Search for the cell housing the specified text and yield its [X, Y] center coordinate. 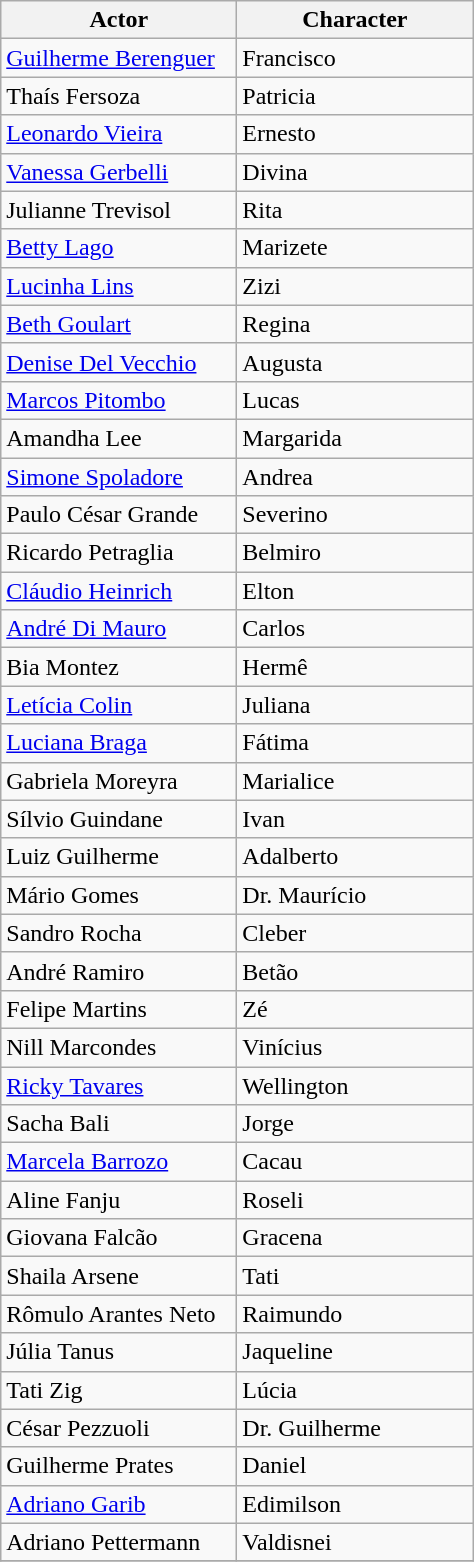
Nill Marcondes [119, 1047]
Mário Gomes [119, 895]
Roseli [355, 1200]
Jaqueline [355, 1352]
Júlia Tanus [119, 1352]
Luciana Braga [119, 743]
Felipe Martins [119, 1009]
Sandro Rocha [119, 933]
Guilherme Prates [119, 1466]
Simone Spoladore [119, 477]
Rômulo Arantes Neto [119, 1314]
Ricardo Petraglia [119, 553]
Zé [355, 1009]
Margarida [355, 438]
Dr. Maurício [355, 895]
Ricky Tavares [119, 1085]
Juliana [355, 705]
Ernesto [355, 134]
Andrea [355, 477]
Adriano Garib [119, 1504]
Sacha Bali [119, 1124]
Tati [355, 1276]
Edimilson [355, 1504]
Luiz Guilherme [119, 857]
Julianne Trevisol [119, 210]
Lucinha Lins [119, 286]
Belmiro [355, 553]
Giovana Falcão [119, 1238]
Patricia [355, 96]
Lúcia [355, 1390]
Valdisnei [355, 1542]
Guilherme Berenguer [119, 58]
Cacau [355, 1162]
Marcela Barrozo [119, 1162]
Sílvio Guindane [119, 819]
Jorge [355, 1124]
Rita [355, 210]
Marizete [355, 248]
Vanessa Gerbelli [119, 172]
Adalberto [355, 857]
Aline Fanju [119, 1200]
Thaís Fersoza [119, 96]
Gabriela Moreyra [119, 781]
Raimundo [355, 1314]
Letícia Colin [119, 705]
Character [355, 20]
Wellington [355, 1085]
Actor [119, 20]
Amandha Lee [119, 438]
Augusta [355, 362]
Daniel [355, 1466]
Vinícius [355, 1047]
César Pezzuoli [119, 1428]
Leonardo Vieira [119, 134]
Adriano Pettermann [119, 1542]
André Di Mauro [119, 629]
Francisco [355, 58]
Divina [355, 172]
Carlos [355, 629]
Dr. Guilherme [355, 1428]
Cláudio Heinrich [119, 591]
Hermê [355, 667]
Zizi [355, 286]
Tati Zig [119, 1390]
Betty Lago [119, 248]
Gracena [355, 1238]
Marcos Pitombo [119, 400]
Lucas [355, 400]
Cleber [355, 933]
Denise Del Vecchio [119, 362]
Ivan [355, 819]
Paulo César Grande [119, 515]
Shaila Arsene [119, 1276]
Marialice [355, 781]
Elton [355, 591]
Fátima [355, 743]
André Ramiro [119, 971]
Betão [355, 971]
Beth Goulart [119, 324]
Regina [355, 324]
Bia Montez [119, 667]
Severino [355, 515]
